For the text-containing cell, return its midpoint in (x, y) coordinate format. 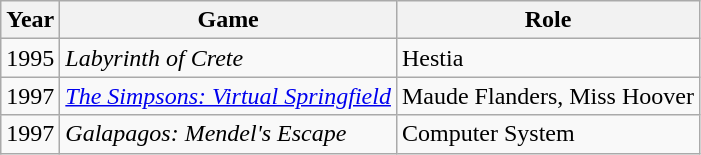
1995 (30, 58)
Labyrinth of Crete (228, 58)
Computer System (548, 134)
Galapagos: Mendel's Escape (228, 134)
The Simpsons: Virtual Springfield (228, 96)
Role (548, 20)
Game (228, 20)
Year (30, 20)
Maude Flanders, Miss Hoover (548, 96)
Hestia (548, 58)
